Extract the (x, y) coordinate from the center of the cell holding the provided text.  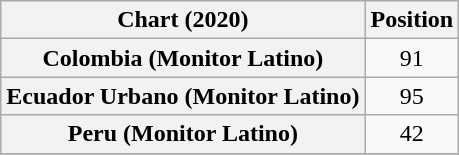
Ecuador Urbano (Monitor Latino) (183, 96)
Chart (2020) (183, 20)
Peru (Monitor Latino) (183, 134)
Position (412, 20)
91 (412, 58)
Colombia (Monitor Latino) (183, 58)
42 (412, 134)
95 (412, 96)
